Capture the cell that displays the provided text and extract its [x, y] central coordinate. 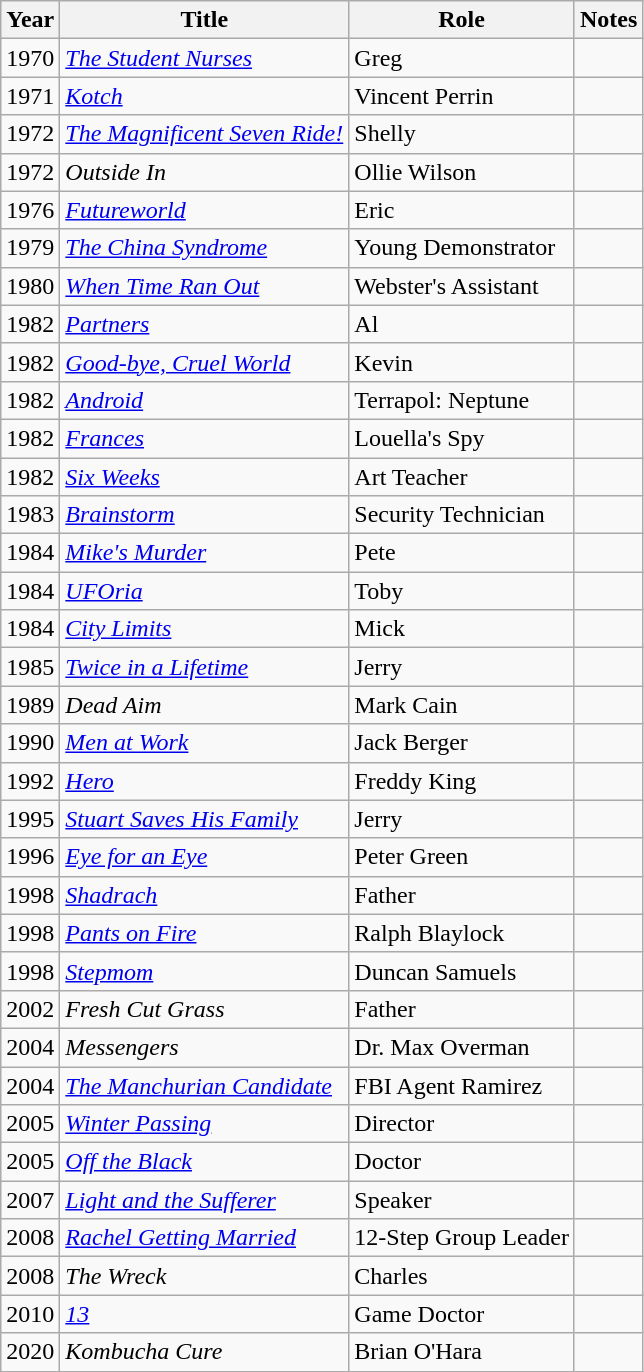
Greg [462, 58]
FBI Agent Ramirez [462, 1085]
1976 [30, 210]
Director [462, 1124]
Title [204, 20]
Jack Berger [462, 743]
Shelly [462, 134]
Shadrach [204, 895]
1983 [30, 515]
Six Weeks [204, 477]
Messengers [204, 1047]
1980 [30, 286]
Dr. Max Overman [462, 1047]
Al [462, 324]
Notes [608, 20]
Fresh Cut Grass [204, 1009]
Outside In [204, 172]
Pete [462, 553]
Year [30, 20]
Frances [204, 438]
Eye for an Eye [204, 857]
1979 [30, 248]
Speaker [462, 1200]
1985 [30, 667]
Rachel Getting Married [204, 1238]
Pants on Fire [204, 933]
Mick [462, 629]
1990 [30, 743]
Android [204, 400]
1992 [30, 781]
When Time Ran Out [204, 286]
12-Step Group Leader [462, 1238]
1995 [30, 819]
13 [204, 1314]
City Limits [204, 629]
1989 [30, 705]
Louella's Spy [462, 438]
Peter Green [462, 857]
2020 [30, 1352]
The Wreck [204, 1276]
Freddy King [462, 781]
2002 [30, 1009]
Dead Aim [204, 705]
Vincent Perrin [462, 96]
1996 [30, 857]
Role [462, 20]
Charles [462, 1276]
Terrapol: Neptune [462, 400]
Kevin [462, 362]
Winter Passing [204, 1124]
Doctor [462, 1162]
UFOria [204, 591]
2007 [30, 1200]
Toby [462, 591]
Security Technician [462, 515]
Good-bye, Cruel World [204, 362]
Young Demonstrator [462, 248]
Hero [204, 781]
Partners [204, 324]
Kotch [204, 96]
1971 [30, 96]
The Magnificent Seven Ride! [204, 134]
Game Doctor [462, 1314]
Webster's Assistant [462, 286]
Ralph Blaylock [462, 933]
2010 [30, 1314]
Duncan Samuels [462, 971]
The Manchurian Candidate [204, 1085]
Eric [462, 210]
Art Teacher [462, 477]
Ollie Wilson [462, 172]
The China Syndrome [204, 248]
Off the Black [204, 1162]
Twice in a Lifetime [204, 667]
Brainstorm [204, 515]
Mike's Murder [204, 553]
Brian O'Hara [462, 1352]
Stepmom [204, 971]
Stuart Saves His Family [204, 819]
Futureworld [204, 210]
1970 [30, 58]
Light and the Sufferer [204, 1200]
Kombucha Cure [204, 1352]
Men at Work [204, 743]
Mark Cain [462, 705]
The Student Nurses [204, 58]
